Detect which cell encompasses the target text, then output its (x, y) center coordinate. 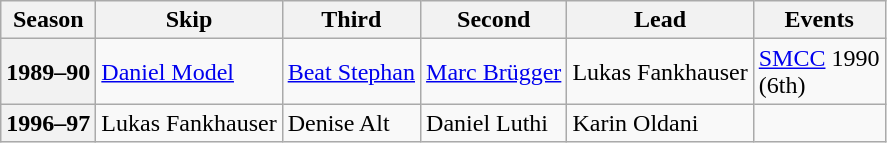
Denise Alt (351, 123)
1989–90 (48, 72)
Second (494, 20)
Karin Oldani (660, 123)
SMCC 1990 (6th) (819, 72)
Daniel Luthi (494, 123)
Skip (189, 20)
Third (351, 20)
Beat Stephan (351, 72)
Daniel Model (189, 72)
1996–97 (48, 123)
Events (819, 20)
Marc Brügger (494, 72)
Lead (660, 20)
Season (48, 20)
